Extract the (X, Y) coordinate from the center of the cell holding the provided text.  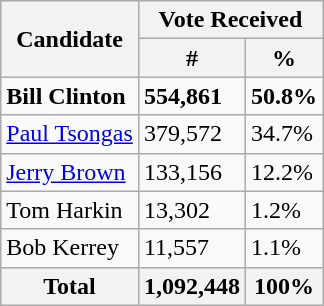
Bob Kerrey (70, 248)
100% (284, 286)
1.2% (284, 210)
11,557 (192, 248)
50.8% (284, 96)
Vote Received (230, 20)
34.7% (284, 134)
Bill Clinton (70, 96)
133,156 (192, 172)
12.2% (284, 172)
Candidate (70, 39)
554,861 (192, 96)
Jerry Brown (70, 172)
1,092,448 (192, 286)
379,572 (192, 134)
1.1% (284, 248)
Total (70, 286)
13,302 (192, 210)
% (284, 58)
# (192, 58)
Paul Tsongas (70, 134)
Tom Harkin (70, 210)
